Search for the cell housing the specified text and yield its (x, y) center coordinate. 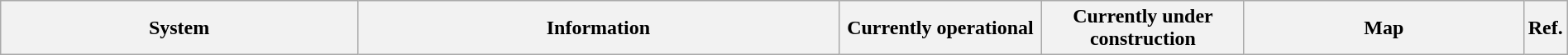
Map (1384, 28)
Currently under construction (1143, 28)
Information (598, 28)
System (179, 28)
Ref. (1545, 28)
Currently operational (939, 28)
